Extract the (x, y) coordinate from the center of the cell holding the provided text.  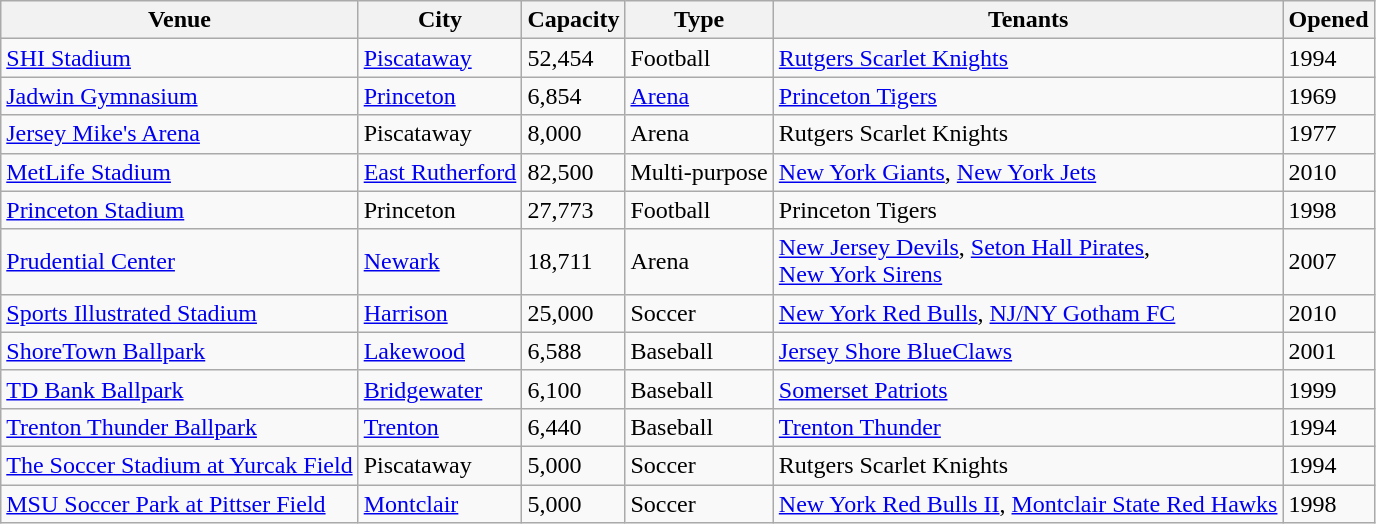
27,773 (574, 210)
6,440 (574, 427)
Trenton Thunder (1028, 427)
New Jersey Devils, Seton Hall Pirates,New York Sirens (1028, 262)
Venue (180, 20)
25,000 (574, 313)
6,588 (574, 351)
Type (699, 20)
Princeton Stadium (180, 210)
Prudential Center (180, 262)
Tenants (1028, 20)
2007 (1328, 262)
SHI Stadium (180, 58)
18,711 (574, 262)
Newark (440, 262)
MetLife Stadium (180, 172)
8,000 (574, 134)
Bridgewater (440, 389)
ShoreTown Ballpark (180, 351)
Somerset Patriots (1028, 389)
New York Giants, New York Jets (1028, 172)
Harrison (440, 313)
Opened (1328, 20)
1999 (1328, 389)
MSU Soccer Park at Pittser Field (180, 503)
Montclair (440, 503)
City (440, 20)
1969 (1328, 96)
New York Red Bulls, NJ/NY Gotham FC (1028, 313)
Capacity (574, 20)
52,454 (574, 58)
Multi-purpose (699, 172)
The Soccer Stadium at Yurcak Field (180, 465)
New York Red Bulls II, Montclair State Red Hawks (1028, 503)
Trenton (440, 427)
1977 (1328, 134)
2001 (1328, 351)
6,100 (574, 389)
TD Bank Ballpark (180, 389)
Trenton Thunder Ballpark (180, 427)
6,854 (574, 96)
Jersey Shore BlueClaws (1028, 351)
Jersey Mike's Arena (180, 134)
Lakewood (440, 351)
East Rutherford (440, 172)
Sports Illustrated Stadium (180, 313)
Jadwin Gymnasium (180, 96)
82,500 (574, 172)
